Pinpoint the cell where the given text exists, returning its [x, y] midpoint coordinate. 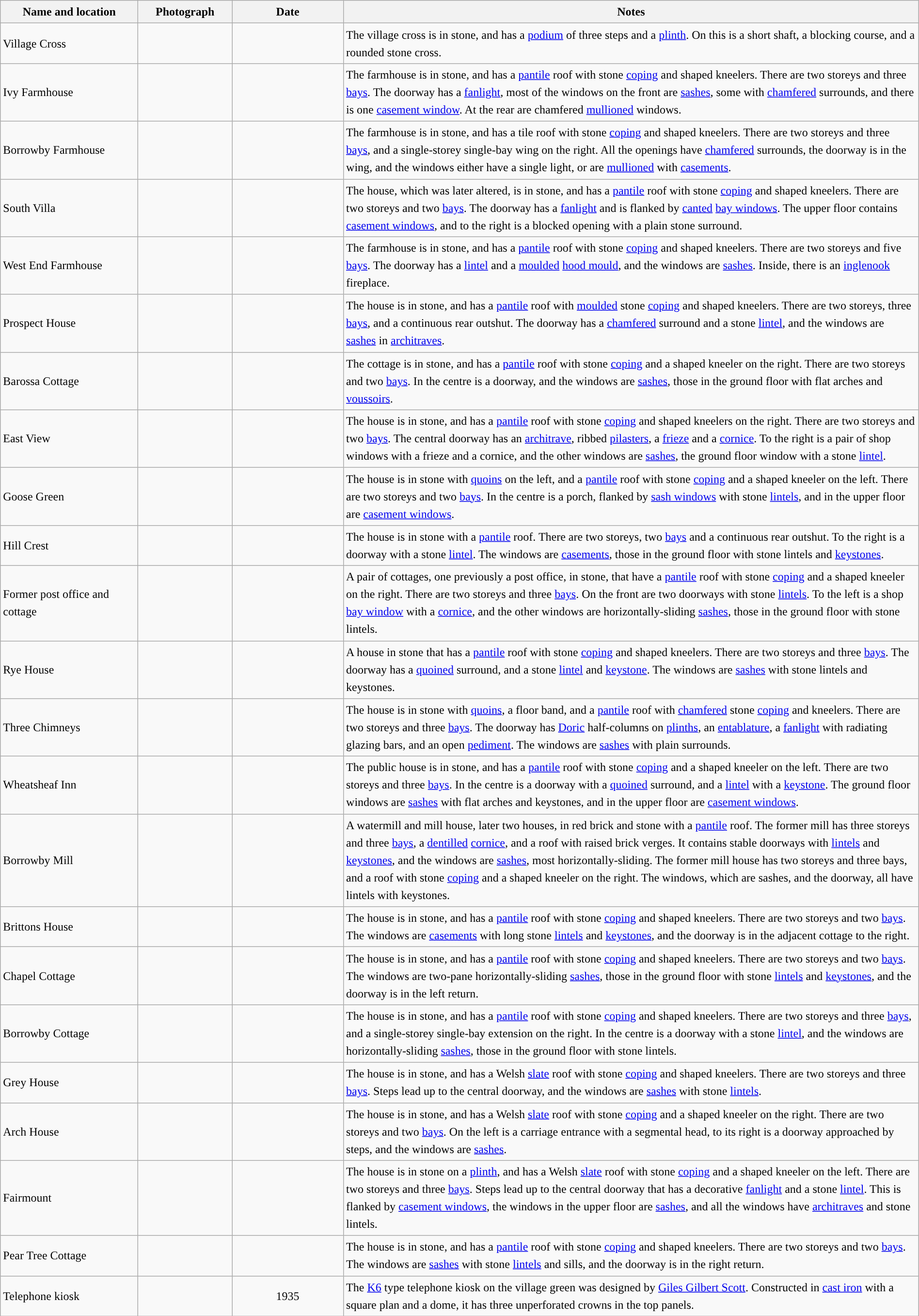
Goose Green [69, 497]
Former post office and cottage [69, 603]
South Villa [69, 208]
Brittons House [69, 927]
Wheatsheaf Inn [69, 786]
Ivy Farmhouse [69, 92]
Fairmount [69, 1198]
Telephone kiosk [69, 1296]
Grey House [69, 1082]
Arch House [69, 1132]
Notes [631, 12]
East View [69, 438]
Pear Tree Cottage [69, 1256]
West End Farmhouse [69, 266]
Name and location [69, 12]
1935 [288, 1296]
Rye House [69, 670]
Borrowby Mill [69, 860]
Three Chimneys [69, 727]
Barossa Cottage [69, 381]
The village cross is in stone, and has a podium of three steps and a plinth. On this is a short shaft, a blocking course, and a rounded stone cross. [631, 44]
Chapel Cottage [69, 976]
Photograph [185, 12]
Borrowby Farmhouse [69, 150]
Hill Crest [69, 545]
Prospect House [69, 323]
Borrowby Cottage [69, 1034]
Date [288, 12]
Village Cross [69, 44]
